For the text-containing cell, return its midpoint in [x, y] coordinate format. 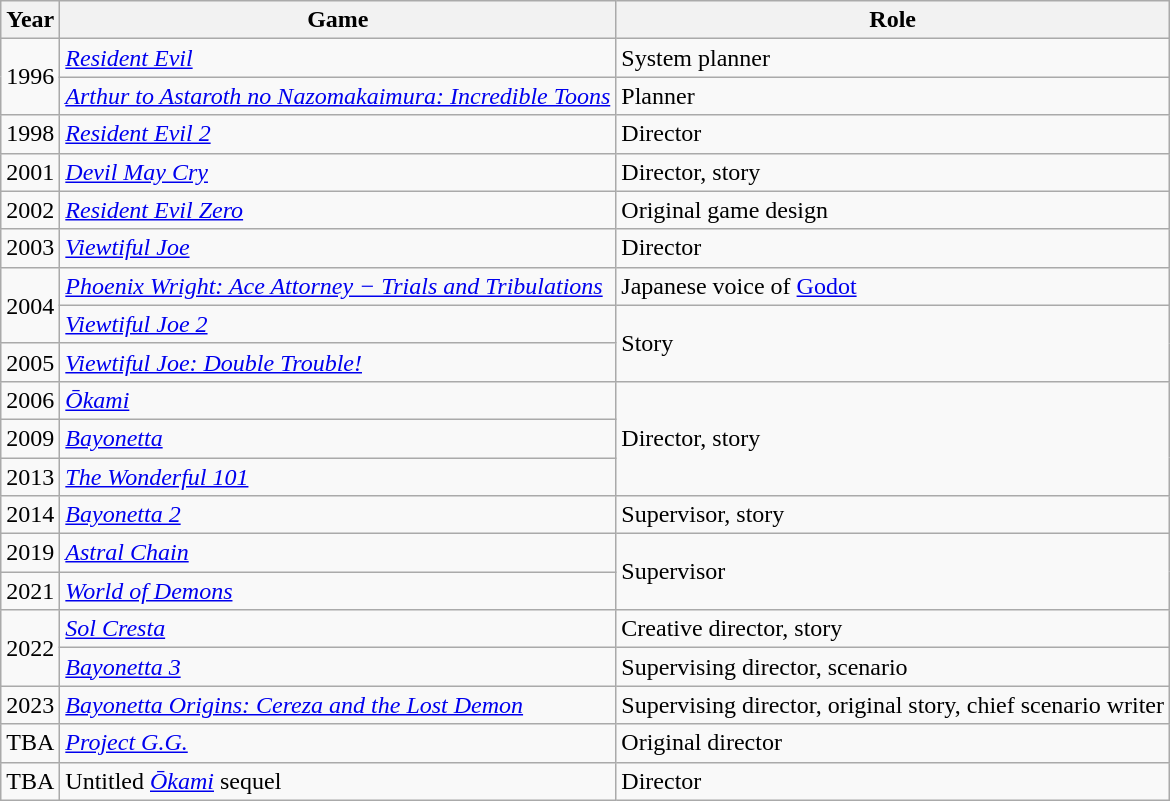
Supervising director, original story, chief scenario writer [893, 705]
Game [338, 20]
Bayonetta 3 [338, 667]
2006 [30, 400]
2022 [30, 648]
Original director [893, 743]
Resident Evil Zero [338, 210]
Planner [893, 96]
World of Demons [338, 591]
Resident Evil [338, 58]
2003 [30, 248]
2009 [30, 438]
Japanese voice of Godot [893, 286]
Astral Chain [338, 553]
Year [30, 20]
Role [893, 20]
Viewtiful Joe: Double Trouble! [338, 362]
Viewtiful Joe 2 [338, 324]
2002 [30, 210]
Supervising director, scenario [893, 667]
Devil May Cry [338, 172]
1996 [30, 77]
Bayonetta [338, 438]
Bayonetta 2 [338, 515]
Ōkami [338, 400]
Supervisor [893, 572]
1998 [30, 134]
2005 [30, 362]
Untitled Ōkami sequel [338, 781]
2023 [30, 705]
Project G.G. [338, 743]
Story [893, 343]
2021 [30, 591]
The Wonderful 101 [338, 477]
Arthur to Astaroth no Nazomakaimura: Incredible Toons [338, 96]
2013 [30, 477]
2001 [30, 172]
Phoenix Wright: Ace Attorney − Trials and Tribulations [338, 286]
2019 [30, 553]
Viewtiful Joe [338, 248]
Sol Cresta [338, 629]
Bayonetta Origins: Cereza and the Lost Demon [338, 705]
2004 [30, 305]
System planner [893, 58]
Original game design [893, 210]
Supervisor, story [893, 515]
Resident Evil 2 [338, 134]
Creative director, story [893, 629]
2014 [30, 515]
